From the cell containing the given text, extract its center point as (X, Y) coordinate. 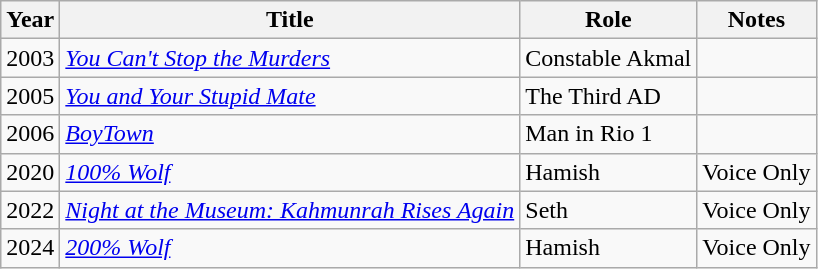
2022 (30, 210)
Year (30, 20)
BoyTown (290, 134)
2006 (30, 134)
Night at the Museum: Kahmunrah Rises Again (290, 210)
You and Your Stupid Mate (290, 96)
200% Wolf (290, 248)
You Can't Stop the Murders (290, 58)
Role (608, 20)
2003 (30, 58)
Title (290, 20)
Seth (608, 210)
Notes (756, 20)
2005 (30, 96)
The Third AD (608, 96)
100% Wolf (290, 172)
Man in Rio 1 (608, 134)
2020 (30, 172)
Constable Akmal (608, 58)
2024 (30, 248)
